Locate the cell with the specified text and output its [x, y] center coordinate. 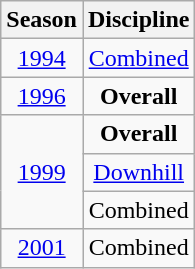
1996 [42, 96]
2001 [42, 248]
Season [42, 20]
Discipline [138, 20]
1994 [42, 58]
Downhill [138, 172]
1999 [42, 172]
